Identify which cell holds the provided text, then report its (X, Y) central coordinate. 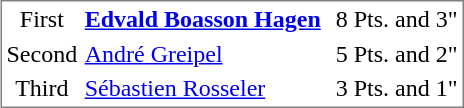
Third (42, 88)
André Greipel (203, 54)
3 Pts. and 1" (397, 88)
Second (42, 54)
5 Pts. and 2" (397, 54)
Sébastien Rosseler (203, 88)
First (42, 20)
8 Pts. and 3" (397, 20)
Edvald Boasson Hagen (203, 20)
